Output the [X, Y] coordinate of the center of the cell containing the given text.  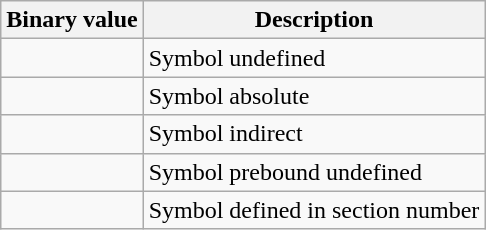
Symbol undefined [314, 58]
Symbol prebound undefined [314, 172]
Symbol absolute [314, 96]
Binary value [72, 20]
Description [314, 20]
Symbol defined in section number [314, 210]
Symbol indirect [314, 134]
